Find where the given text appears and provide that cell's center as (x, y) coordinate. 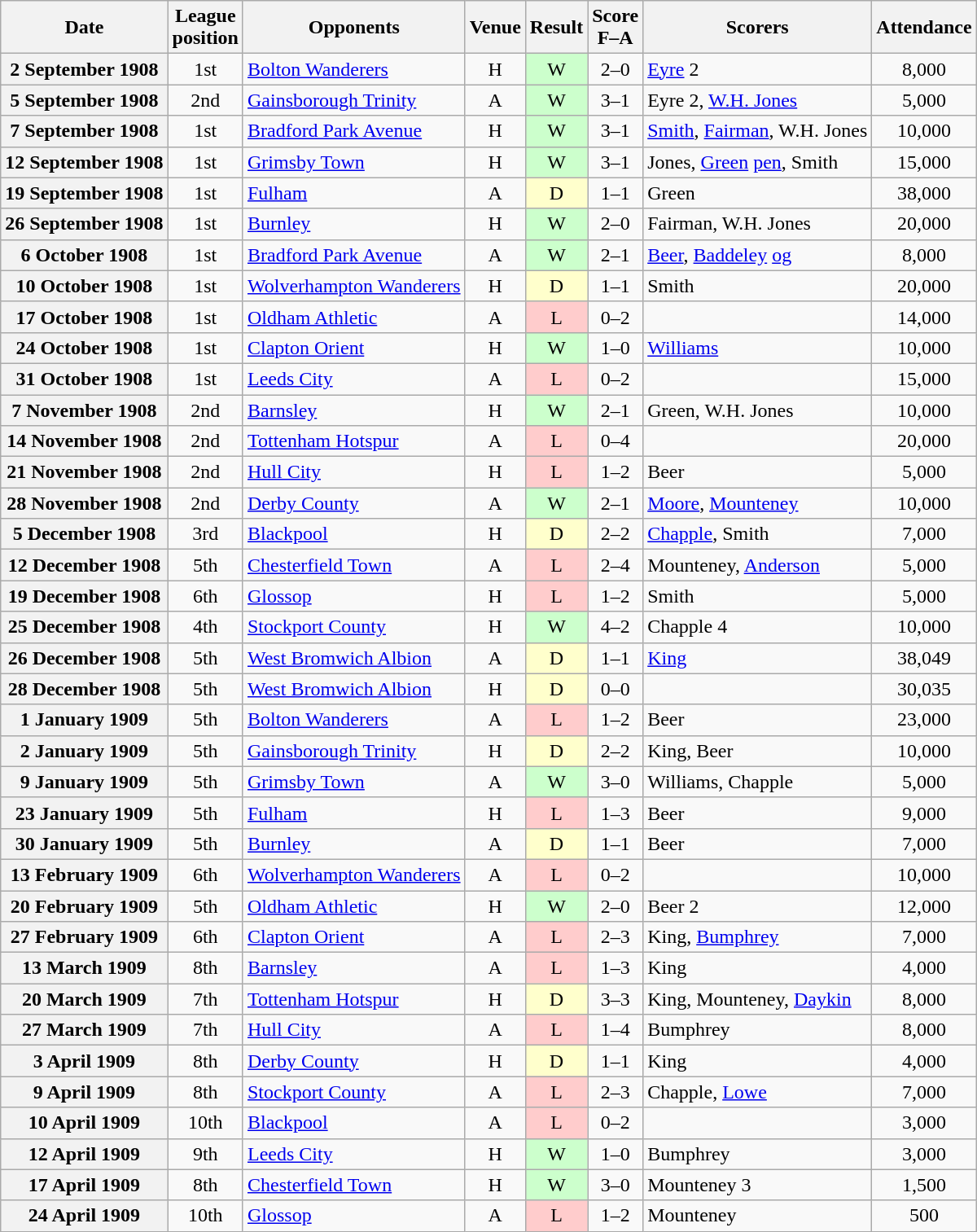
38,049 (924, 658)
Date (85, 28)
1,500 (924, 1185)
9,000 (924, 813)
26 December 1908 (85, 658)
9 April 1909 (85, 1092)
Chapple, Smith (757, 534)
3–3 (616, 999)
25 December 1908 (85, 627)
0–0 (616, 689)
ScoreF–A (616, 28)
6 October 1908 (85, 255)
10 October 1908 (85, 286)
Mounteney (757, 1216)
Eyre 2, W.H. Jones (757, 100)
Green, W.H. Jones (757, 410)
King, Beer (757, 751)
38,000 (924, 193)
Beer 2 (757, 906)
King, Mounteney, Daykin (757, 999)
31 October 1908 (85, 379)
Result (556, 28)
24 October 1908 (85, 348)
Scorers (757, 28)
9th (205, 1154)
5 December 1908 (85, 534)
Fairman, W.H. Jones (757, 224)
1 January 1909 (85, 720)
30 January 1909 (85, 844)
Chapple 4 (757, 627)
3rd (205, 534)
21 November 1908 (85, 472)
12 December 1908 (85, 565)
5 September 1908 (85, 100)
0–4 (616, 441)
3 April 1909 (85, 1061)
12 April 1909 (85, 1154)
2–4 (616, 565)
Leagueposition (205, 28)
Smith, Fairman, W.H. Jones (757, 131)
28 December 1908 (85, 689)
30,035 (924, 689)
13 March 1909 (85, 968)
1–4 (616, 1030)
24 April 1909 (85, 1216)
Beer, Baddeley og (757, 255)
Jones, Green pen, Smith (757, 162)
17 October 1908 (85, 317)
Moore, Mounteney (757, 503)
Venue (495, 28)
27 March 1909 (85, 1030)
7 September 1908 (85, 131)
4–2 (616, 627)
Attendance (924, 28)
9 January 1909 (85, 782)
23 January 1909 (85, 813)
2 September 1908 (85, 69)
14 November 1908 (85, 441)
Opponents (353, 28)
500 (924, 1216)
Mounteney 3 (757, 1185)
28 November 1908 (85, 503)
Green (757, 193)
King, Bumphrey (757, 937)
20 February 1909 (85, 906)
12,000 (924, 906)
10 April 1909 (85, 1123)
4th (205, 627)
12 September 1908 (85, 162)
Chapple, Lowe (757, 1092)
26 September 1908 (85, 224)
7 November 1908 (85, 410)
19 September 1908 (85, 193)
Williams (757, 348)
23,000 (924, 720)
17 April 1909 (85, 1185)
2 January 1909 (85, 751)
Williams, Chapple (757, 782)
19 December 1908 (85, 596)
20 March 1909 (85, 999)
Mounteney, Anderson (757, 565)
14,000 (924, 317)
27 February 1909 (85, 937)
13 February 1909 (85, 875)
Eyre 2 (757, 69)
